Output the [x, y] coordinate of the center of the cell containing the given text.  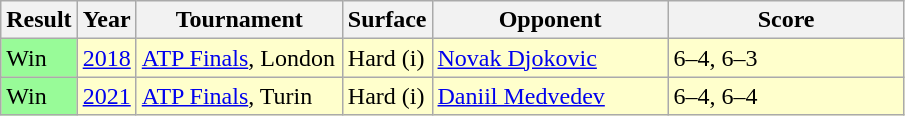
Score [786, 20]
Result [39, 20]
Opponent [550, 20]
6–4, 6–3 [786, 58]
ATP Finals, London [239, 58]
Daniil Medvedev [550, 96]
ATP Finals, Turin [239, 96]
Surface [387, 20]
Novak Djokovic [550, 58]
2018 [106, 58]
Tournament [239, 20]
Year [106, 20]
2021 [106, 96]
6–4, 6–4 [786, 96]
